Capture the cell that displays the provided text and extract its [X, Y] central coordinate. 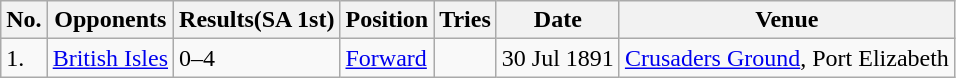
British Isles [110, 58]
Forward [387, 58]
Opponents [110, 20]
30 Jul 1891 [558, 58]
Date [558, 20]
Position [387, 20]
Results(SA 1st) [257, 20]
0–4 [257, 58]
No. [24, 20]
Venue [786, 20]
Crusaders Ground, Port Elizabeth [786, 58]
Tries [466, 20]
1. [24, 58]
